From the cell containing the given text, extract its center point as (X, Y) coordinate. 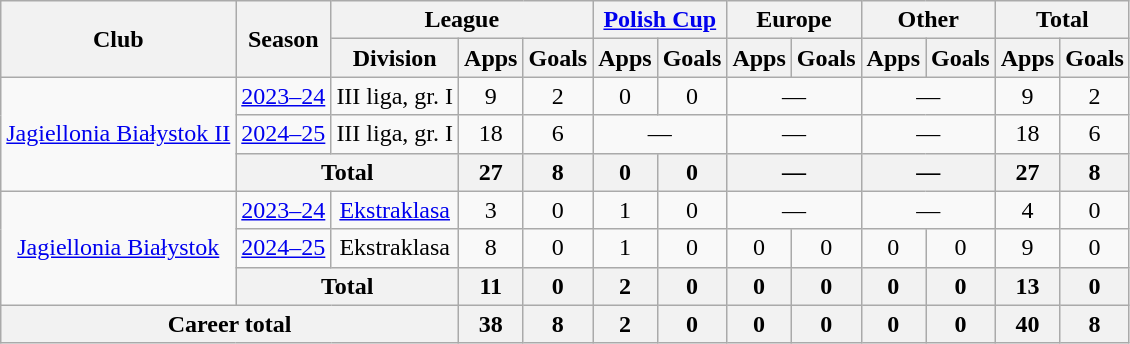
40 (1027, 324)
38 (491, 324)
Other (928, 20)
Europe (794, 20)
13 (1027, 286)
Career total (230, 324)
Jagiellonia Białystok II (118, 134)
League (462, 20)
Jagiellonia Białystok (118, 248)
Season (284, 39)
11 (491, 286)
Division (395, 58)
Polish Cup (660, 20)
Club (118, 39)
4 (1027, 210)
3 (491, 210)
